Find where the given text appears and provide that cell's center as [X, Y] coordinate. 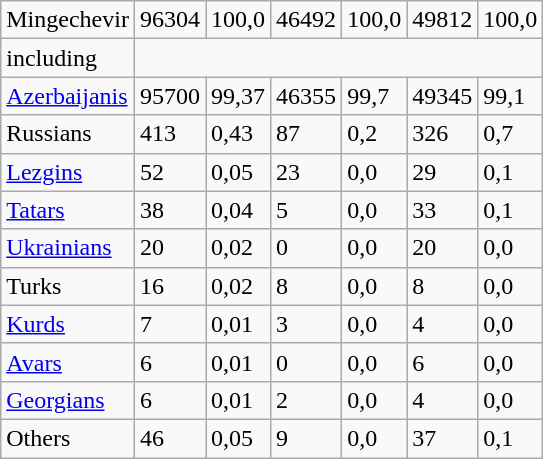
0,2 [374, 134]
46492 [306, 20]
23 [306, 172]
Mingechevir [68, 20]
96304 [170, 20]
Others [68, 438]
Ukrainians [68, 248]
38 [170, 210]
99,1 [510, 96]
7 [170, 324]
0,7 [510, 134]
29 [442, 172]
3 [306, 324]
52 [170, 172]
49812 [442, 20]
0,04 [238, 210]
Avars [68, 362]
49345 [442, 96]
46 [170, 438]
Kurds [68, 324]
37 [442, 438]
413 [170, 134]
Turks [68, 286]
0,43 [238, 134]
87 [306, 134]
5 [306, 210]
16 [170, 286]
326 [442, 134]
95700 [170, 96]
33 [442, 210]
Russians [68, 134]
9 [306, 438]
2 [306, 400]
Tatars [68, 210]
Lezgins [68, 172]
Azerbaijanis [68, 96]
99,7 [374, 96]
99,37 [238, 96]
46355 [306, 96]
including [68, 58]
Georgians [68, 400]
